Return [x, y] of the center of cell containing provided text 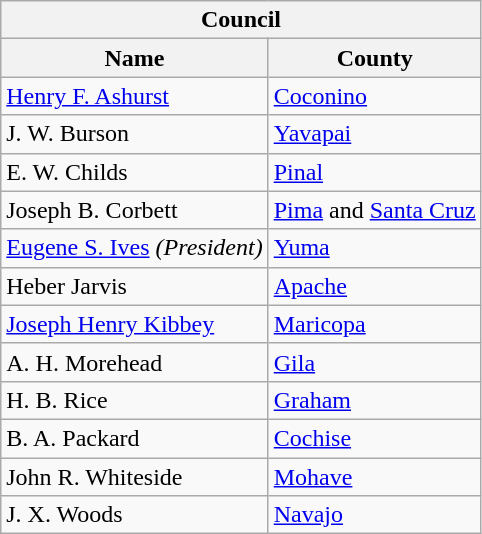
Heber Jarvis [134, 286]
Maricopa [374, 324]
Coconino [374, 96]
Gila [374, 362]
Joseph B. Corbett [134, 210]
Pinal [374, 172]
Mohave [374, 477]
E. W. Childs [134, 172]
County [374, 58]
Cochise [374, 438]
John R. Whiteside [134, 477]
Apache [374, 286]
H. B. Rice [134, 400]
A. H. Morehead [134, 362]
Yavapai [374, 134]
B. A. Packard [134, 438]
Eugene S. Ives (President) [134, 248]
Council [241, 20]
Henry F. Ashurst [134, 96]
J. W. Burson [134, 134]
Navajo [374, 515]
Joseph Henry Kibbey [134, 324]
Pima and Santa Cruz [374, 210]
J. X. Woods [134, 515]
Name [134, 58]
Graham [374, 400]
Yuma [374, 248]
